Detect which cell encompasses the target text, then output its [X, Y] center coordinate. 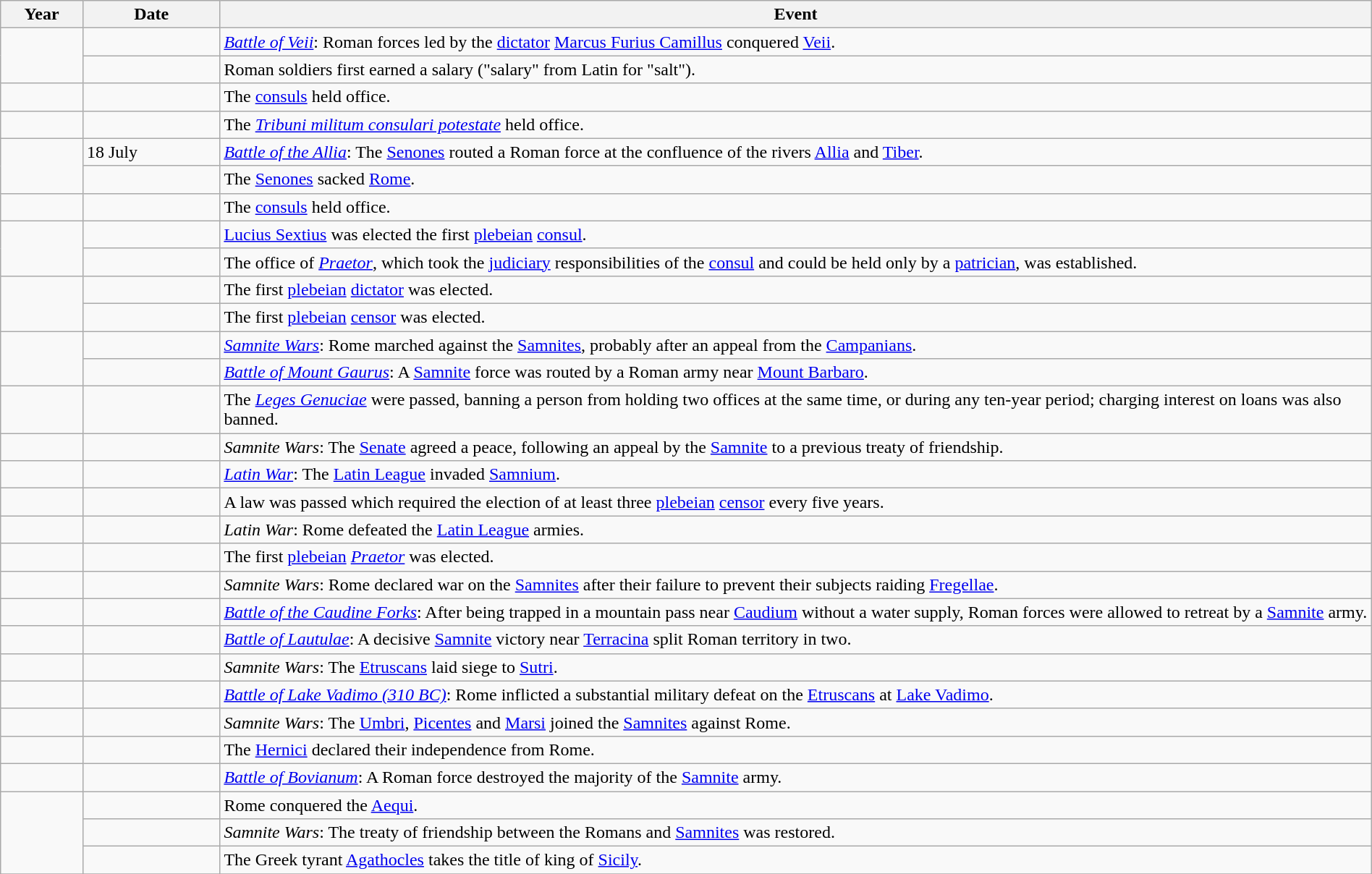
Latin War: Rome defeated the Latin League armies. [796, 530]
The first plebeian censor was elected. [796, 317]
The Hernici declared their independence from Rome. [796, 750]
Samnite Wars: The treaty of friendship between the Romans and Samnites was restored. [796, 833]
The office of Praetor, which took the judiciary responsibilities of the consul and could be held only by a patrician, was established. [796, 262]
Latin War: The Latin League invaded Samnium. [796, 475]
Rome conquered the Aequi. [796, 805]
Roman soldiers first earned a salary ("salary" from Latin for "salt"). [796, 69]
Lucius Sextius was elected the first plebeian consul. [796, 234]
A law was passed which required the election of at least three plebeian censor every five years. [796, 502]
Samnite Wars: Rome declared war on the Samnites after their failure to prevent their subjects raiding Fregellae. [796, 585]
The first plebeian dictator was elected. [796, 289]
The Senones sacked Rome. [796, 179]
Samnite Wars: The Umbri, Picentes and Marsi joined the Samnites against Rome. [796, 722]
The first plebeian Praetor was elected. [796, 557]
Event [796, 14]
Year [42, 14]
Samnite Wars: The Etruscans laid siege to Sutri. [796, 667]
The Tribuni militum consulari potestate held office. [796, 124]
Battle of the Allia: The Senones routed a Roman force at the confluence of the rivers Allia and Tiber. [796, 152]
Battle of Lautulae: A decisive Samnite victory near Terracina split Roman territory in two. [796, 640]
18 July [151, 152]
Samnite Wars: Rome marched against the Samnites, probably after an appeal from the Campanians. [796, 345]
Samnite Wars: The Senate agreed a peace, following an appeal by the Samnite to a previous treaty of friendship. [796, 447]
The Greek tyrant Agathocles takes the title of king of Sicily. [796, 860]
Date [151, 14]
Battle of Mount Gaurus: A Samnite force was routed by a Roman army near Mount Barbaro. [796, 373]
Battle of Lake Vadimo (310 BC): Rome inflicted a substantial military defeat on the Etruscans at Lake Vadimo. [796, 695]
Battle of Veii: Roman forces led by the dictator Marcus Furius Camillus conquered Veii. [796, 42]
Battle of Bovianum: A Roman force destroyed the majority of the Samnite army. [796, 777]
